For the text-containing cell, return its midpoint in [X, Y] coordinate format. 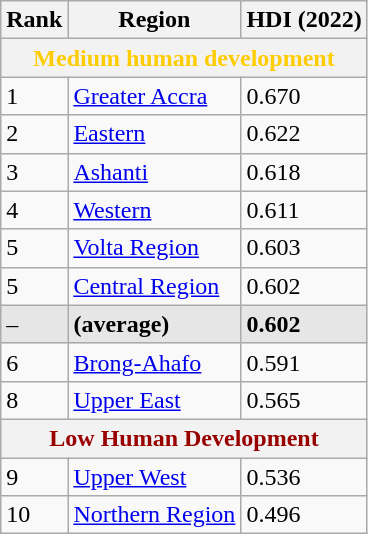
0.565 [304, 400]
0.496 [304, 515]
0.603 [304, 248]
8 [34, 400]
Rank [34, 20]
Western [154, 210]
Eastern [154, 134]
Northern Region [154, 515]
Greater Accra [154, 96]
9 [34, 477]
0.622 [304, 134]
Volta Region [154, 248]
(average) [154, 324]
– [34, 324]
Ashanti [154, 172]
6 [34, 362]
Low Human Development [184, 438]
0.670 [304, 96]
Central Region [154, 286]
0.611 [304, 210]
2 [34, 134]
4 [34, 210]
0.591 [304, 362]
0.618 [304, 172]
Region [154, 20]
Upper West [154, 477]
10 [34, 515]
Medium human development [184, 58]
HDI (2022) [304, 20]
Upper East [154, 400]
Brong-Ahafo [154, 362]
1 [34, 96]
0.536 [304, 477]
3 [34, 172]
